Search for the cell housing the specified text and yield its (x, y) center coordinate. 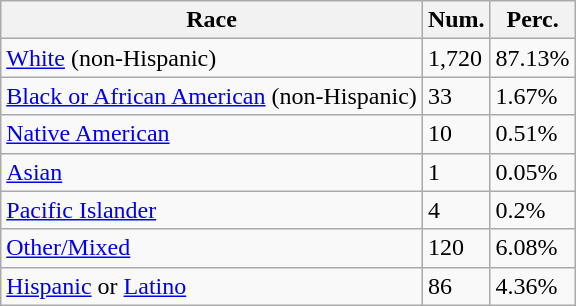
0.05% (532, 172)
Race (212, 20)
6.08% (532, 248)
33 (456, 96)
Hispanic or Latino (212, 286)
Native American (212, 134)
White (non-Hispanic) (212, 58)
1.67% (532, 96)
10 (456, 134)
120 (456, 248)
4.36% (532, 286)
0.51% (532, 134)
1,720 (456, 58)
86 (456, 286)
87.13% (532, 58)
1 (456, 172)
0.2% (532, 210)
4 (456, 210)
Num. (456, 20)
Asian (212, 172)
Black or African American (non-Hispanic) (212, 96)
Perc. (532, 20)
Pacific Islander (212, 210)
Other/Mixed (212, 248)
